Determine the [X, Y] coordinate at the center of the cell enclosing the given text.  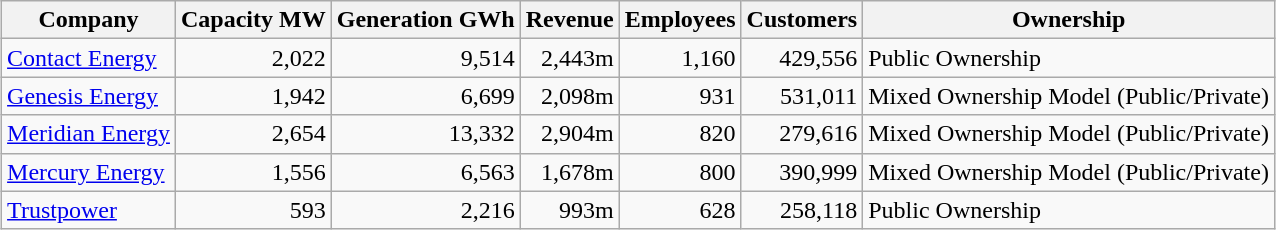
Ownership [1069, 20]
390,999 [802, 172]
Genesis Energy [89, 96]
6,563 [426, 172]
Capacity MW [253, 20]
2,443m [570, 58]
Customers [802, 20]
1,678m [570, 172]
Revenue [570, 20]
2,216 [426, 210]
820 [680, 134]
2,904m [570, 134]
Contact Energy [89, 58]
1,556 [253, 172]
2,654 [253, 134]
800 [680, 172]
628 [680, 210]
993m [570, 210]
531,011 [802, 96]
1,160 [680, 58]
593 [253, 210]
6,699 [426, 96]
931 [680, 96]
Generation GWh [426, 20]
429,556 [802, 58]
2,022 [253, 58]
Company [89, 20]
Meridian Energy [89, 134]
2,098m [570, 96]
Employees [680, 20]
1,942 [253, 96]
Mercury Energy [89, 172]
13,332 [426, 134]
9,514 [426, 58]
279,616 [802, 134]
Trustpower [89, 210]
258,118 [802, 210]
